Identify which cell holds the provided text, then report its (x, y) central coordinate. 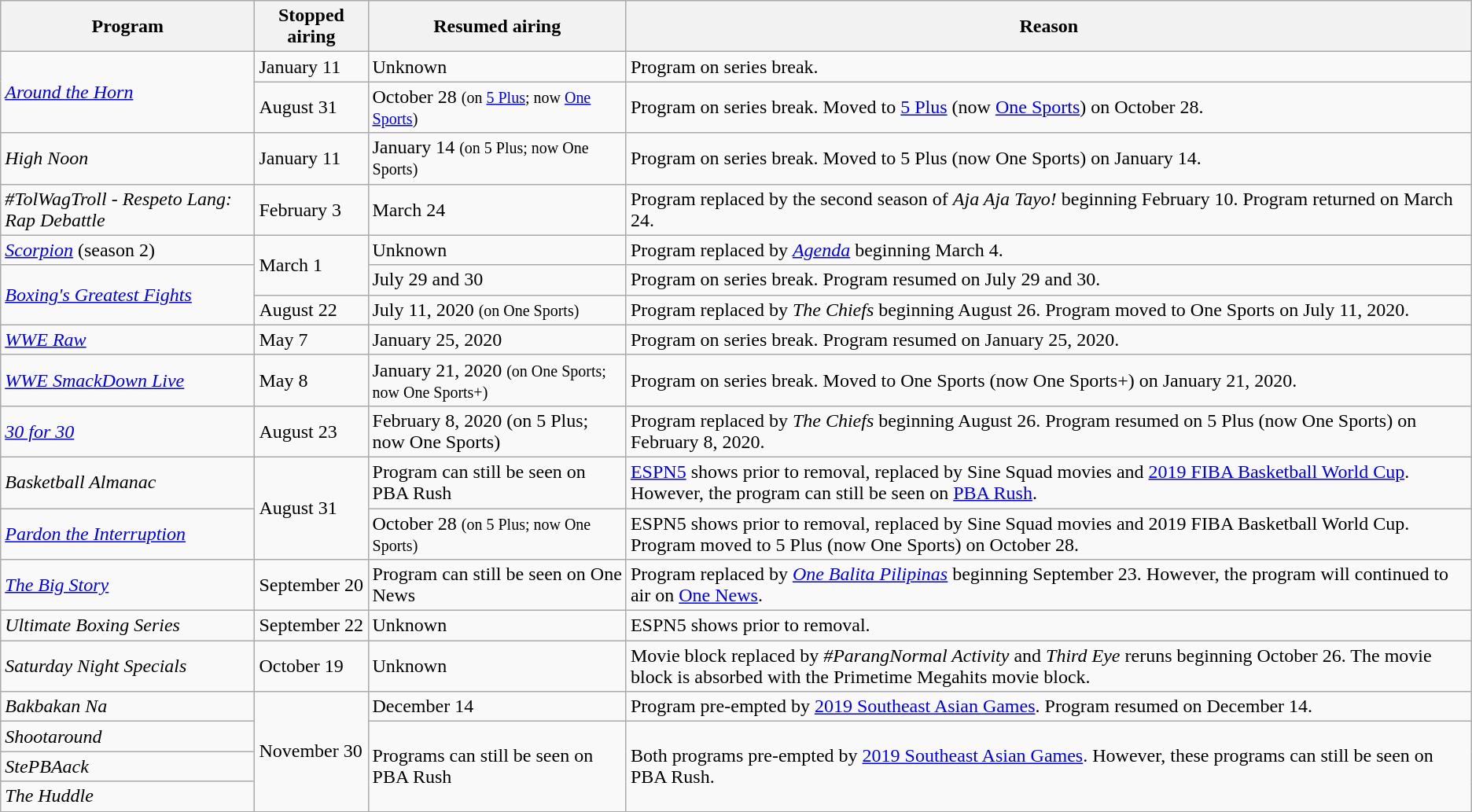
Ultimate Boxing Series (127, 626)
#TolWagTroll - Respeto Lang: Rap Debattle (127, 209)
January 14 (on 5 Plus; now One Sports) (497, 159)
Program can still be seen on PBA Rush (497, 483)
Boxing's Greatest Fights (127, 295)
Around the Horn (127, 93)
May 8 (311, 380)
ESPN5 shows prior to removal. (1049, 626)
Saturday Night Specials (127, 667)
Program on series break. (1049, 67)
WWE SmackDown Live (127, 380)
Program replaced by One Balita Pilipinas beginning September 23. However, the program will continued to air on One News. (1049, 585)
December 14 (497, 707)
July 11, 2020 (on One Sports) (497, 310)
August 23 (311, 431)
Pardon the Interruption (127, 533)
August 22 (311, 310)
September 22 (311, 626)
Reason (1049, 27)
Program on series break. Moved to 5 Plus (now One Sports) on January 14. (1049, 159)
Program (127, 27)
Program pre-empted by 2019 Southeast Asian Games. Program resumed on December 14. (1049, 707)
ESPN5 shows prior to removal, replaced by Sine Squad movies and 2019 FIBA Basketball World Cup. However, the program can still be seen on PBA Rush. (1049, 483)
February 8, 2020 (on 5 Plus; now One Sports) (497, 431)
Program on series break. Moved to One Sports (now One Sports+) on January 21, 2020. (1049, 380)
WWE Raw (127, 340)
October 19 (311, 667)
January 21, 2020 (on One Sports; now One Sports+) (497, 380)
Programs can still be seen on PBA Rush (497, 766)
Program replaced by the second season of Aja Aja Tayo! beginning February 10. Program returned on March 24. (1049, 209)
Program replaced by Agenda beginning March 4. (1049, 250)
The Huddle (127, 796)
March 24 (497, 209)
Stopped airing (311, 27)
The Big Story (127, 585)
September 20 (311, 585)
Bakbakan Na (127, 707)
Scorpion (season 2) (127, 250)
May 7 (311, 340)
Program can still be seen on One News (497, 585)
July 29 and 30 (497, 280)
Both programs pre-empted by 2019 Southeast Asian Games. However, these programs can still be seen on PBA Rush. (1049, 766)
March 1 (311, 265)
Resumed airing (497, 27)
Basketball Almanac (127, 483)
Program on series break. Moved to 5 Plus (now One Sports) on October 28. (1049, 107)
Program replaced by The Chiefs beginning August 26. Program resumed on 5 Plus (now One Sports) on February 8, 2020. (1049, 431)
January 25, 2020 (497, 340)
StePBAack (127, 766)
February 3 (311, 209)
High Noon (127, 159)
Shootaround (127, 737)
Program on series break. Program resumed on July 29 and 30. (1049, 280)
November 30 (311, 751)
Program replaced by The Chiefs beginning August 26. Program moved to One Sports on July 11, 2020. (1049, 310)
30 for 30 (127, 431)
Program on series break. Program resumed on January 25, 2020. (1049, 340)
